Capture the cell that displays the provided text and extract its (X, Y) central coordinate. 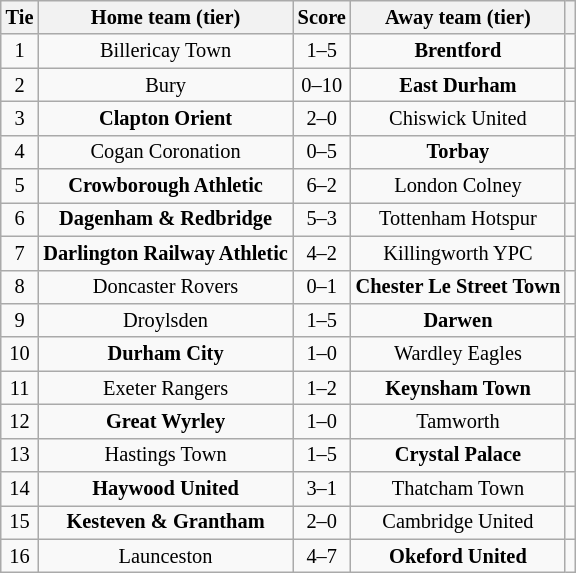
Clapton Orient (165, 118)
Doncaster Rovers (165, 287)
16 (20, 556)
Score (322, 17)
Tottenham Hotspur (458, 219)
Cambridge United (458, 522)
5–3 (322, 219)
Cogan Coronation (165, 152)
Crystal Palace (458, 455)
Thatcham Town (458, 489)
4–7 (322, 556)
13 (20, 455)
1 (20, 51)
Exeter Rangers (165, 388)
0–10 (322, 85)
6 (20, 219)
Droylsden (165, 320)
Billericay Town (165, 51)
Okeford United (458, 556)
6–2 (322, 186)
Torbay (458, 152)
Brentford (458, 51)
3–1 (322, 489)
Kesteven & Grantham (165, 522)
1–2 (322, 388)
Keynsham Town (458, 388)
0–1 (322, 287)
Killingworth YPC (458, 253)
Hastings Town (165, 455)
East Durham (458, 85)
Durham City (165, 354)
12 (20, 421)
9 (20, 320)
4–2 (322, 253)
London Colney (458, 186)
7 (20, 253)
Bury (165, 85)
Chiswick United (458, 118)
Chester Le Street Town (458, 287)
0–5 (322, 152)
8 (20, 287)
10 (20, 354)
Tamworth (458, 421)
Darwen (458, 320)
Dagenham & Redbridge (165, 219)
Crowborough Athletic (165, 186)
Away team (tier) (458, 17)
Wardley Eagles (458, 354)
Launceston (165, 556)
Great Wyrley (165, 421)
14 (20, 489)
Tie (20, 17)
Haywood United (165, 489)
2 (20, 85)
Home team (tier) (165, 17)
11 (20, 388)
Darlington Railway Athletic (165, 253)
15 (20, 522)
4 (20, 152)
5 (20, 186)
3 (20, 118)
